Return the [X, Y] coordinate for the center point of the cell that contains the specified text.  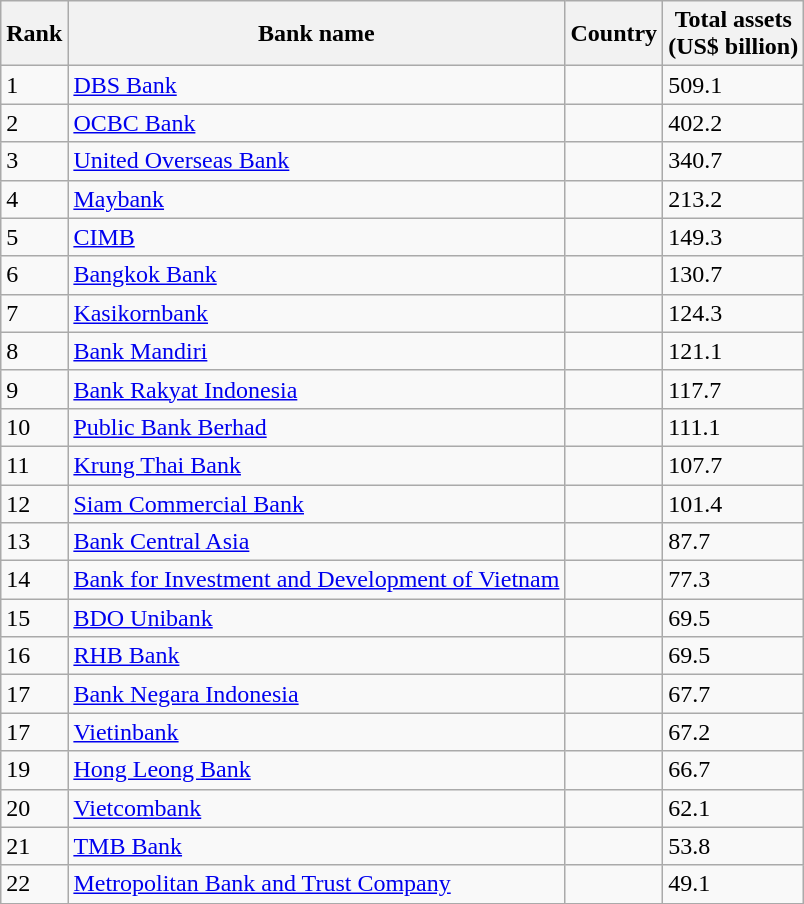
2 [34, 123]
Bank Central Asia [316, 542]
Bank Rakyat Indonesia [316, 389]
Bangkok Bank [316, 275]
14 [34, 580]
3 [34, 161]
509.1 [734, 85]
9 [34, 389]
124.3 [734, 313]
121.1 [734, 351]
67.2 [734, 732]
15 [34, 618]
Bank name [316, 34]
101.4 [734, 503]
10 [34, 427]
149.3 [734, 237]
12 [34, 503]
19 [34, 770]
Maybank [316, 199]
22 [34, 884]
213.2 [734, 199]
OCBC Bank [316, 123]
8 [34, 351]
BDO Unibank [316, 618]
TMB Bank [316, 846]
16 [34, 656]
Rank [34, 34]
13 [34, 542]
5 [34, 237]
62.1 [734, 808]
Public Bank Berhad [316, 427]
Vietcombank [316, 808]
1 [34, 85]
Kasikornbank [316, 313]
66.7 [734, 770]
Siam Commercial Bank [316, 503]
Total assets(US$ billion) [734, 34]
Hong Leong Bank [316, 770]
11 [34, 465]
77.3 [734, 580]
Krung Thai Bank [316, 465]
Bank for Investment and Development of Vietnam [316, 580]
21 [34, 846]
20 [34, 808]
Vietinbank [316, 732]
67.7 [734, 694]
402.2 [734, 123]
Bank Negara Indonesia [316, 694]
53.8 [734, 846]
130.7 [734, 275]
87.7 [734, 542]
RHB Bank [316, 656]
Metropolitan Bank and Trust Company [316, 884]
107.7 [734, 465]
DBS Bank [316, 85]
49.1 [734, 884]
111.1 [734, 427]
Country [614, 34]
117.7 [734, 389]
7 [34, 313]
CIMB [316, 237]
6 [34, 275]
United Overseas Bank [316, 161]
340.7 [734, 161]
Bank Mandiri [316, 351]
4 [34, 199]
